Extract the [X, Y] coordinate from the center of the cell holding the provided text.  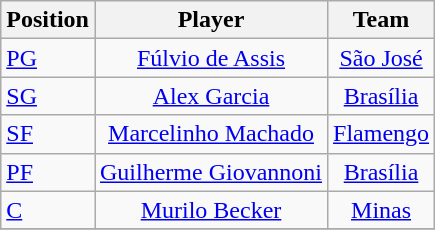
Flamengo [382, 134]
Fúlvio de Assis [210, 58]
Position [48, 20]
C [48, 210]
Guilherme Giovannoni [210, 172]
SF [48, 134]
PF [48, 172]
SG [48, 96]
Murilo Becker [210, 210]
Alex Garcia [210, 96]
PG [48, 58]
Minas [382, 210]
São José [382, 58]
Player [210, 20]
Marcelinho Machado [210, 134]
Team [382, 20]
